Provide the [X, Y] coordinate of the cell's center where the given text is located.  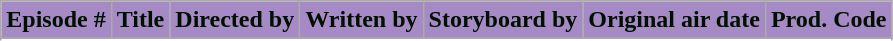
Prod. Code [828, 20]
Directed by [235, 20]
Title [140, 20]
Written by [362, 20]
Episode # [56, 20]
Storyboard by [503, 20]
Original air date [674, 20]
